Determine the [X, Y] coordinate at the center of the cell enclosing the given text.  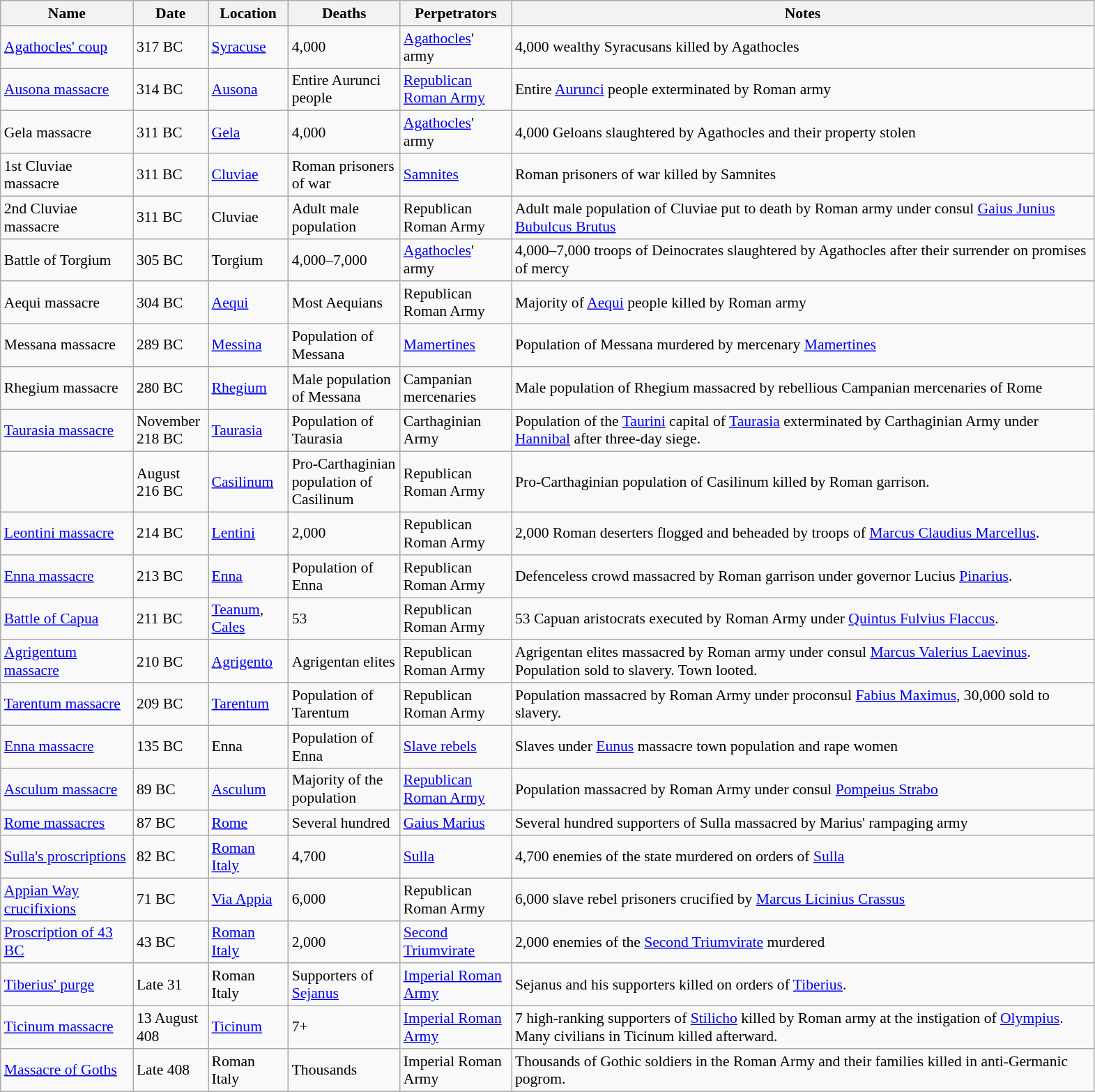
November 218 BC [171, 431]
4,000–7,000 troops of Deinocrates slaughtered by Agathocles after their surrender on promises of mercy [803, 259]
Aequi [248, 303]
2,000 enemies of the Second Triumvirate murdered [803, 941]
53 Capuan aristocrats executed by Roman Army under Quintus Fulvius Flaccus. [803, 619]
1st Cluviae massacre [67, 174]
Population of Messana [344, 346]
Pro-Carthaginian population of Casilinum [344, 483]
Male population of Messana [344, 388]
Location [248, 13]
209 BC [171, 704]
Sulla [456, 856]
Ausona massacre [67, 89]
Agathocles' coup [67, 47]
Population massacred by Roman Army under proconsul Fabius Maximus, 30,000 sold to slavery. [803, 704]
Ticinum massacre [67, 1028]
Second Triumvirate [456, 941]
Ausona [248, 89]
6,000 slave rebel prisoners crucified by Marcus Licinius Crassus [803, 900]
13 August 408 [171, 1028]
Adult male population [344, 218]
Massacre of Goths [67, 1070]
Messana massacre [67, 346]
Asculum massacre [67, 789]
Gela [248, 132]
4,000 Geloans slaughtered by Agathocles and their property stolen [803, 132]
Several hundred supporters of Sulla massacred by Marius' rampaging army [803, 824]
2,000 Roman deserters flogged and beheaded by troops of Marcus Claudius Marcellus. [803, 534]
Slave rebels [456, 746]
Agrigentum massacre [67, 661]
Thousands [344, 1070]
71 BC [171, 900]
Sulla's proscriptions [67, 856]
43 BC [171, 941]
Rome massacres [67, 824]
4,700 [344, 856]
7 high-ranking supporters of Stilicho killed by Roman army at the instigation of Olympius. Many civilians in Ticinum killed afterward. [803, 1028]
Samnites [456, 174]
6,000 [344, 900]
211 BC [171, 619]
Rhegium massacre [67, 388]
Slaves under Eunus massacre town population and rape women [803, 746]
Leontini massacre [67, 534]
314 BC [171, 89]
Gela massacre [67, 132]
214 BC [171, 534]
Agrigento [248, 661]
Defenceless crowd massacred by Roman garrison under governor Lucius Pinarius. [803, 576]
Deaths [344, 13]
Thousands of Gothic soldiers in the Roman Army and their families killed in anti-Germanic pogrom. [803, 1070]
Several hundred [344, 824]
Notes [803, 13]
89 BC [171, 789]
Teanum, Cales [248, 619]
Syracuse [248, 47]
Battle of Torgium [67, 259]
Name [67, 13]
Ticinum [248, 1028]
August 216 BC [171, 483]
Asculum [248, 789]
Population of Messana murdered by mercenary Mamertines [803, 346]
Most Aequians [344, 303]
Proscription of 43 BC [67, 941]
Sejanus and his supporters killed on orders of Tiberius. [803, 985]
289 BC [171, 346]
Gaius Marius [456, 824]
Battle of Capua [67, 619]
Carthaginian Army [456, 431]
Via Appia [248, 900]
Mamertines [456, 346]
Tarentum [248, 704]
4,700 enemies of the state murdered on orders of Sulla [803, 856]
Roman prisoners of war [344, 174]
2nd Cluviae massacre [67, 218]
280 BC [171, 388]
135 BC [171, 746]
4,000 wealthy Syracusans killed by Agathocles [803, 47]
Late 408 [171, 1070]
Roman prisoners of war killed by Samnites [803, 174]
7+ [344, 1028]
Rome [248, 824]
Taurasia [248, 431]
Campanian mercenaries [456, 388]
Rhegium [248, 388]
Male population of Rhegium massacred by rebellious Campanian mercenaries of Rome [803, 388]
4,000–7,000 [344, 259]
Casilinum [248, 483]
213 BC [171, 576]
Majority of Aequi people killed by Roman army [803, 303]
Entire Aurunci people exterminated by Roman army [803, 89]
Late 31 [171, 985]
Adult male population of Cluviae put to death by Roman army under consul Gaius Junius Bubulcus Brutus [803, 218]
Supporters of Sejanus [344, 985]
Majority of the population [344, 789]
Date [171, 13]
Tiberius' purge [67, 985]
Entire Aurunci people [344, 89]
Pro-Carthaginian population of Casilinum killed by Roman garrison. [803, 483]
Perpetrators [456, 13]
304 BC [171, 303]
Tarentum massacre [67, 704]
Agrigentan elites massacred by Roman army under consul Marcus Valerius Laevinus. Population sold to slavery. Town looted. [803, 661]
Lentini [248, 534]
Appian Way crucifixions [67, 900]
Aequi massacre [67, 303]
Population massacred by Roman Army under consul Pompeius Strabo [803, 789]
305 BC [171, 259]
Agrigentan elites [344, 661]
210 BC [171, 661]
Population of Tarentum [344, 704]
Messina [248, 346]
Taurasia massacre [67, 431]
53 [344, 619]
317 BC [171, 47]
Population of the Taurini capital of Taurasia exterminated by Carthaginian Army under Hannibal after three-day siege. [803, 431]
Torgium [248, 259]
87 BC [171, 824]
82 BC [171, 856]
Population of Taurasia [344, 431]
